Extract the [X, Y] coordinate from the center of the cell holding the provided text.  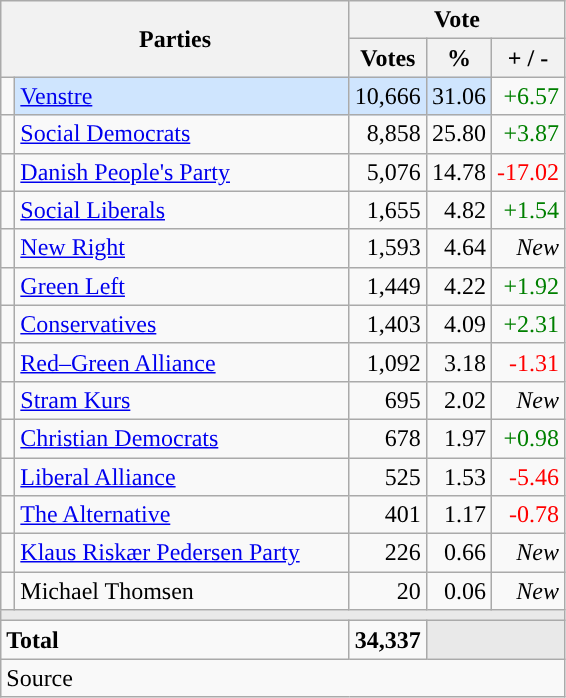
+1.92 [528, 286]
25.80 [458, 134]
4.64 [458, 248]
2.02 [458, 400]
Vote [456, 20]
5,076 [388, 172]
4.82 [458, 210]
Liberal Alliance [182, 477]
New Right [182, 248]
Total [176, 640]
% [458, 58]
1,655 [388, 210]
-0.78 [528, 515]
Votes [388, 58]
1,449 [388, 286]
1,403 [388, 324]
1.97 [458, 438]
Christian Democrats [182, 438]
1,593 [388, 248]
The Alternative [182, 515]
+0.98 [528, 438]
-1.31 [528, 362]
Klaus Riskær Pedersen Party [182, 553]
Green Left [182, 286]
-5.46 [528, 477]
31.06 [458, 96]
+2.31 [528, 324]
4.09 [458, 324]
20 [388, 591]
+1.54 [528, 210]
+ / - [528, 58]
Red–Green Alliance [182, 362]
1,092 [388, 362]
14.78 [458, 172]
0.66 [458, 553]
10,666 [388, 96]
Venstre [182, 96]
0.06 [458, 591]
+6.57 [528, 96]
525 [388, 477]
8,858 [388, 134]
Source [283, 678]
+3.87 [528, 134]
4.22 [458, 286]
Parties [176, 39]
1.17 [458, 515]
Danish People's Party [182, 172]
Social Democrats [182, 134]
-17.02 [528, 172]
Conservatives [182, 324]
1.53 [458, 477]
34,337 [388, 640]
Michael Thomsen [182, 591]
Social Liberals [182, 210]
226 [388, 553]
678 [388, 438]
Stram Kurs [182, 400]
695 [388, 400]
3.18 [458, 362]
401 [388, 515]
